For the text-containing cell, return its midpoint in [x, y] coordinate format. 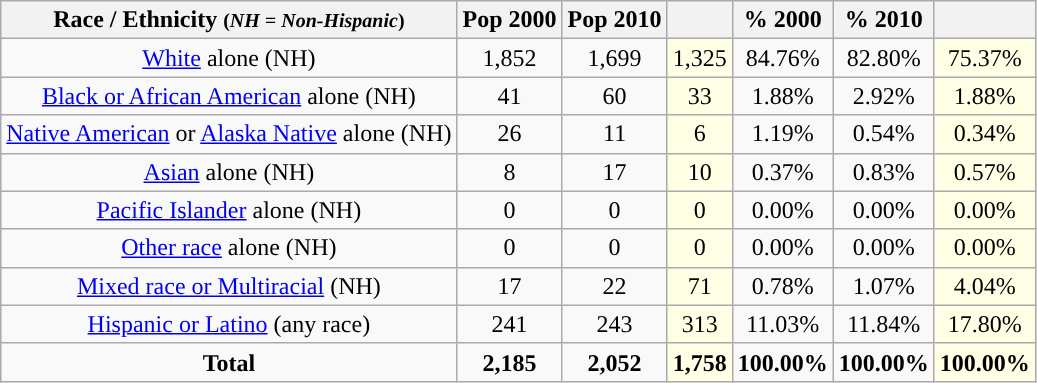
10 [700, 172]
0.78% [782, 286]
84.76% [782, 58]
Asian alone (NH) [229, 172]
0.34% [984, 134]
22 [614, 286]
Total [229, 362]
Race / Ethnicity (NH = Non-Hispanic) [229, 20]
4.04% [984, 286]
82.80% [884, 58]
11.03% [782, 324]
1,758 [700, 362]
33 [700, 96]
8 [510, 172]
2,185 [510, 362]
% 2010 [884, 20]
Other race alone (NH) [229, 248]
17.80% [984, 324]
0.83% [884, 172]
60 [614, 96]
2,052 [614, 362]
11.84% [884, 324]
6 [700, 134]
Pop 2000 [510, 20]
26 [510, 134]
241 [510, 324]
Black or African American alone (NH) [229, 96]
White alone (NH) [229, 58]
75.37% [984, 58]
1.07% [884, 286]
Pop 2010 [614, 20]
41 [510, 96]
Native American or Alaska Native alone (NH) [229, 134]
11 [614, 134]
1,852 [510, 58]
2.92% [884, 96]
0.57% [984, 172]
243 [614, 324]
0.37% [782, 172]
0.54% [884, 134]
1,699 [614, 58]
313 [700, 324]
Pacific Islander alone (NH) [229, 210]
1,325 [700, 58]
71 [700, 286]
Mixed race or Multiracial (NH) [229, 286]
Hispanic or Latino (any race) [229, 324]
% 2000 [782, 20]
1.19% [782, 134]
